Return [x, y] of the center of cell containing provided text 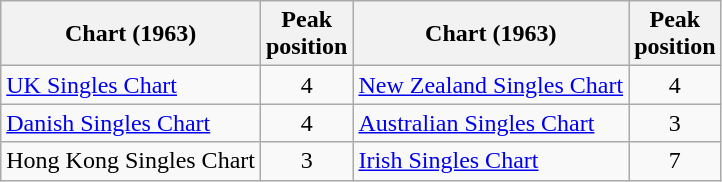
UK Singles Chart [131, 85]
Australian Singles Chart [491, 123]
Hong Kong Singles Chart [131, 161]
Irish Singles Chart [491, 161]
Danish Singles Chart [131, 123]
New Zealand Singles Chart [491, 85]
7 [675, 161]
